Pinpoint the cell where the given text exists, returning its (x, y) midpoint coordinate. 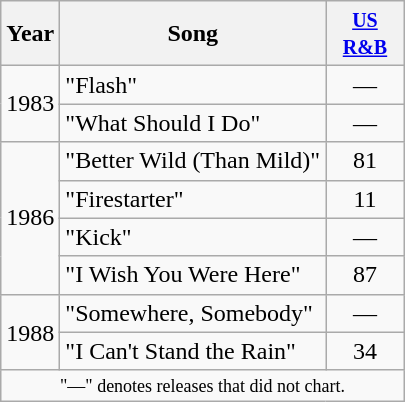
"Better Wild (Than Mild)" (193, 161)
1986 (30, 218)
US R&B (366, 34)
"Firestarter" (193, 199)
"Kick" (193, 237)
34 (366, 351)
"—" denotes releases that did not chart. (203, 386)
Year (30, 34)
"Somewhere, Somebody" (193, 313)
81 (366, 161)
"Flash" (193, 85)
Song (193, 34)
"I Can't Stand the Rain" (193, 351)
"I Wish You Were Here" (193, 275)
87 (366, 275)
"What Should I Do" (193, 123)
1983 (30, 104)
11 (366, 199)
1988 (30, 332)
